Return (x, y) of the center of cell containing provided text 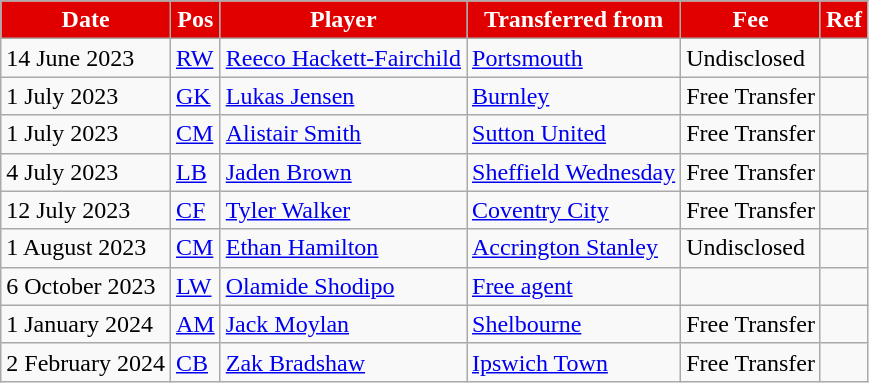
Alistair Smith (343, 134)
Transferred from (573, 20)
LB (195, 172)
2 February 2024 (86, 362)
Jaden Brown (343, 172)
Pos (195, 20)
Tyler Walker (343, 210)
4 July 2023 (86, 172)
Accrington Stanley (573, 248)
Jack Moylan (343, 324)
LW (195, 286)
Reeco Hackett-Fairchild (343, 58)
Zak Bradshaw (343, 362)
Ethan Hamilton (343, 248)
Free agent (573, 286)
Olamide Shodipo (343, 286)
6 October 2023 (86, 286)
12 July 2023 (86, 210)
Shelbourne (573, 324)
Ref (844, 20)
RW (195, 58)
AM (195, 324)
Sutton United (573, 134)
14 June 2023 (86, 58)
Player (343, 20)
Fee (751, 20)
Burnley (573, 96)
Lukas Jensen (343, 96)
1 August 2023 (86, 248)
CB (195, 362)
CF (195, 210)
Date (86, 20)
Portsmouth (573, 58)
GK (195, 96)
Coventry City (573, 210)
Ipswich Town (573, 362)
Sheffield Wednesday (573, 172)
1 January 2024 (86, 324)
